Locate the cell with the specified text and output its [x, y] center coordinate. 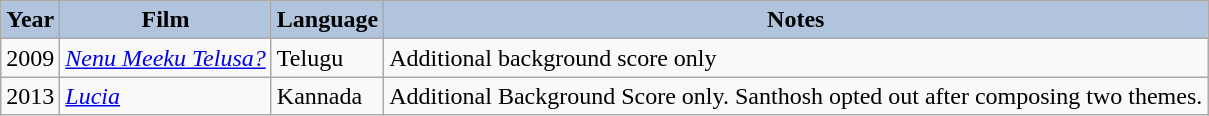
Additional Background Score only. Santhosh opted out after composing two themes. [796, 96]
Language [327, 20]
Film [166, 20]
Additional background score only [796, 58]
Kannada [327, 96]
Notes [796, 20]
2013 [30, 96]
Lucia [166, 96]
2009 [30, 58]
Year [30, 20]
Telugu [327, 58]
Nenu Meeku Telusa? [166, 58]
